Capture the cell that displays the provided text and extract its (x, y) central coordinate. 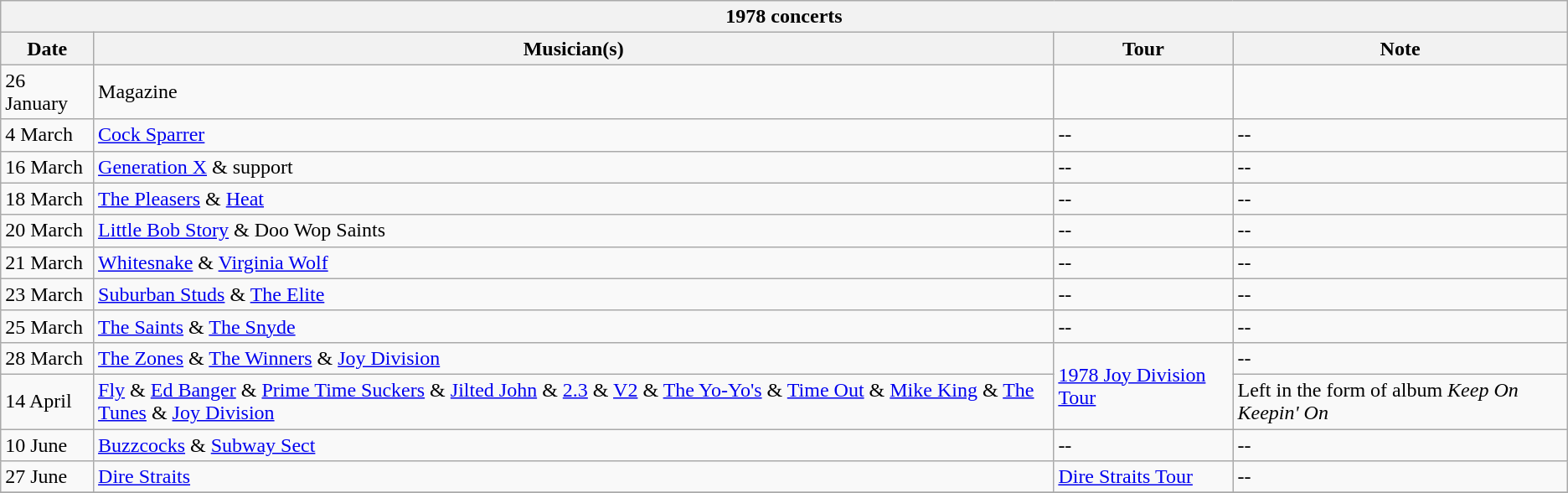
4 March (47, 135)
Whitesnake & Virginia Wolf (574, 262)
Fly & Ed Banger & Prime Time Suckers & Jilted John & 2.3 & V2 & The Yo-Yo's & Time Out & Mike King & The Tunes & Joy Division (574, 401)
27 June (47, 477)
Little Bob Story & Doo Wop Saints (574, 231)
Left in the form of album Keep On Keepin' On (1400, 401)
18 March (47, 199)
Magazine (574, 92)
14 April (47, 401)
Cock Sparrer (574, 135)
The Zones & The Winners & Joy Division (574, 358)
Note (1400, 49)
The Pleasers & Heat (574, 199)
1978 Joy Division Tour (1143, 386)
10 June (47, 445)
Suburban Studs & The Elite (574, 294)
21 March (47, 262)
The Saints & The Snyde (574, 326)
Date (47, 49)
Musician(s) (574, 49)
16 March (47, 167)
23 March (47, 294)
Tour (1143, 49)
Buzzcocks & Subway Sect (574, 445)
20 March (47, 231)
Dire Straits Tour (1143, 477)
Dire Straits (574, 477)
1978 concerts (784, 17)
28 March (47, 358)
Generation X & support (574, 167)
26 January (47, 92)
25 March (47, 326)
